Locate the cell with the specified text and output its (x, y) center coordinate. 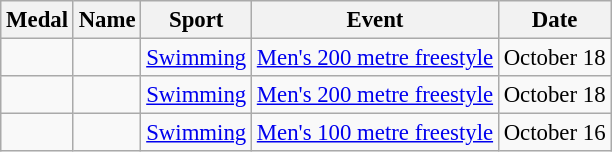
Medal (38, 20)
Sport (196, 20)
Event (376, 20)
Name (107, 20)
Men's 100 metre freestyle (376, 133)
October 16 (554, 133)
Date (554, 20)
